Capture the cell that displays the provided text and extract its (X, Y) central coordinate. 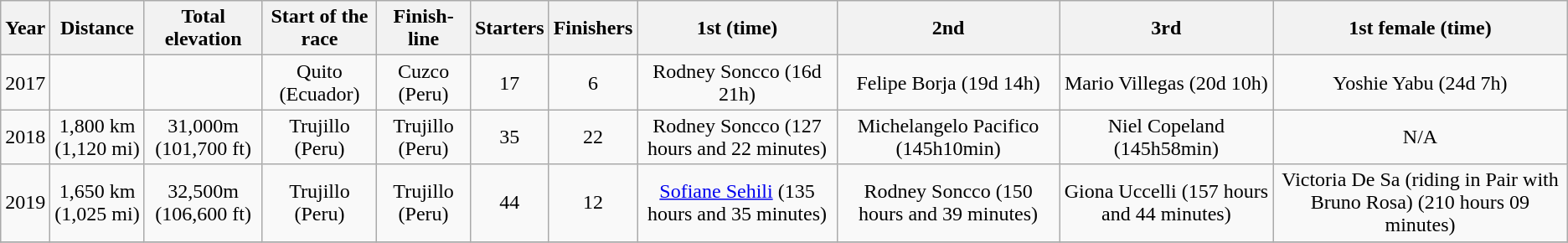
Finish-line (424, 28)
Michelangelo Pacifico (145h10min) (948, 137)
17 (509, 82)
Year (25, 28)
1,650 km(1,025 mi) (97, 203)
Victoria De Sa (riding in Pair with Bruno Rosa) (210 hours 09 minutes) (1421, 203)
2nd (948, 28)
2017 (25, 82)
Mario Villegas (20d 10h) (1166, 82)
Giona Uccelli (157 hours and 44 minutes) (1166, 203)
Total elevation (203, 28)
Niel Copeland (145h58min) (1166, 137)
Start of the race (320, 28)
Rodney Soncco (16d 21h) (737, 82)
32,500m(106,600 ft) (203, 203)
2018 (25, 137)
Starters (509, 28)
1,800 km(1,120 mi) (97, 137)
Rodney Soncco (127 hours and 22 minutes) (737, 137)
44 (509, 203)
Sofiane Sehili (135 hours and 35 minutes) (737, 203)
Felipe Borja (19d 14h) (948, 82)
N/A (1421, 137)
3rd (1166, 28)
Yoshie Yabu (24d 7h) (1421, 82)
Rodney Soncco (150 hours and 39 minutes) (948, 203)
12 (593, 203)
1st (time) (737, 28)
22 (593, 137)
2019 (25, 203)
6 (593, 82)
Quito (Ecuador) (320, 82)
Finishers (593, 28)
Distance (97, 28)
35 (509, 137)
31,000m(101,700 ft) (203, 137)
Cuzco (Peru) (424, 82)
1st female (time) (1421, 28)
